Detect which cell encompasses the target text, then output its [X, Y] center coordinate. 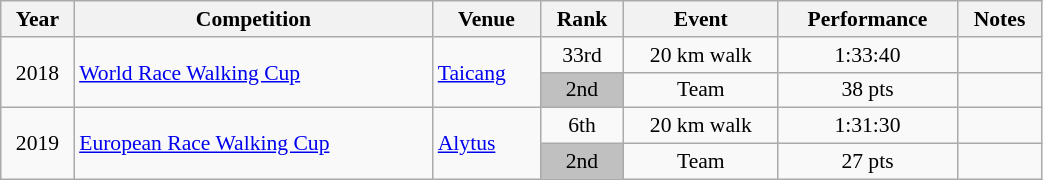
Performance [868, 19]
33rd [582, 55]
Rank [582, 19]
Alytus [487, 144]
2019 [38, 144]
27 pts [868, 162]
1:33:40 [868, 55]
6th [582, 126]
38 pts [868, 90]
Year [38, 19]
Notes [1000, 19]
Event [701, 19]
1:31:30 [868, 126]
Venue [487, 19]
Competition [254, 19]
2018 [38, 72]
Taicang [487, 72]
European Race Walking Cup [254, 144]
World Race Walking Cup [254, 72]
